Output the [x, y] coordinate of the center of the cell containing the given text.  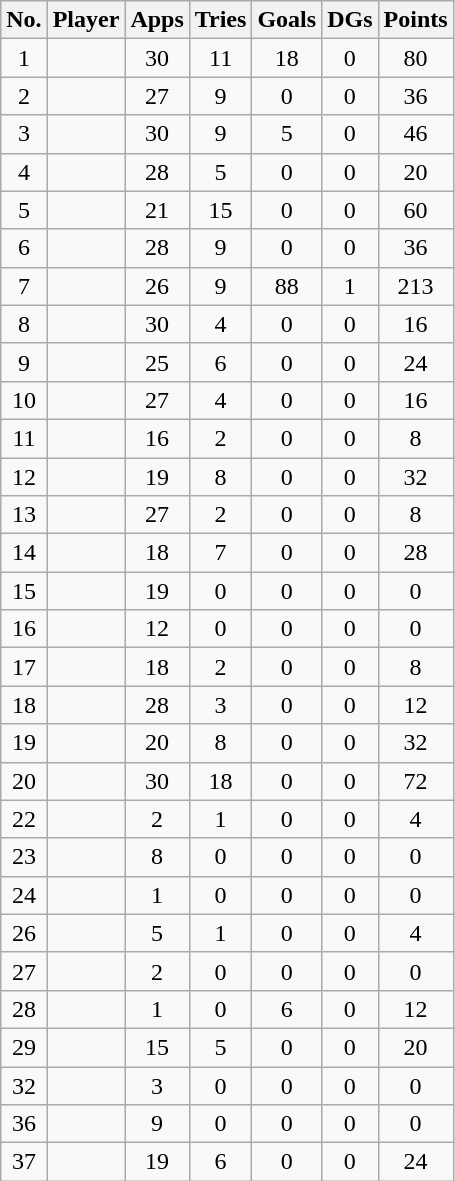
60 [416, 210]
23 [24, 857]
29 [24, 1047]
80 [416, 58]
Goals [287, 20]
88 [287, 286]
Points [416, 20]
13 [24, 515]
14 [24, 553]
Player [86, 20]
17 [24, 667]
10 [24, 400]
46 [416, 134]
Apps [157, 20]
DGs [350, 20]
213 [416, 286]
25 [157, 362]
37 [24, 1162]
No. [24, 20]
21 [157, 210]
Tries [220, 20]
22 [24, 819]
72 [416, 781]
